Provide the (X, Y) coordinate of the cell's center where the given text is located.  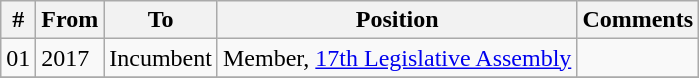
Incumbent (161, 58)
From (70, 20)
01 (18, 58)
# (18, 20)
Comments (638, 20)
To (161, 20)
2017 (70, 58)
Member, 17th Legislative Assembly (396, 58)
Position (396, 20)
